Extract the (X, Y) coordinate from the center of the cell holding the provided text.  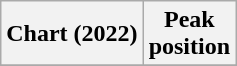
Peakposition (189, 34)
Chart (2022) (72, 34)
